Capture the cell that displays the provided text and extract its [x, y] central coordinate. 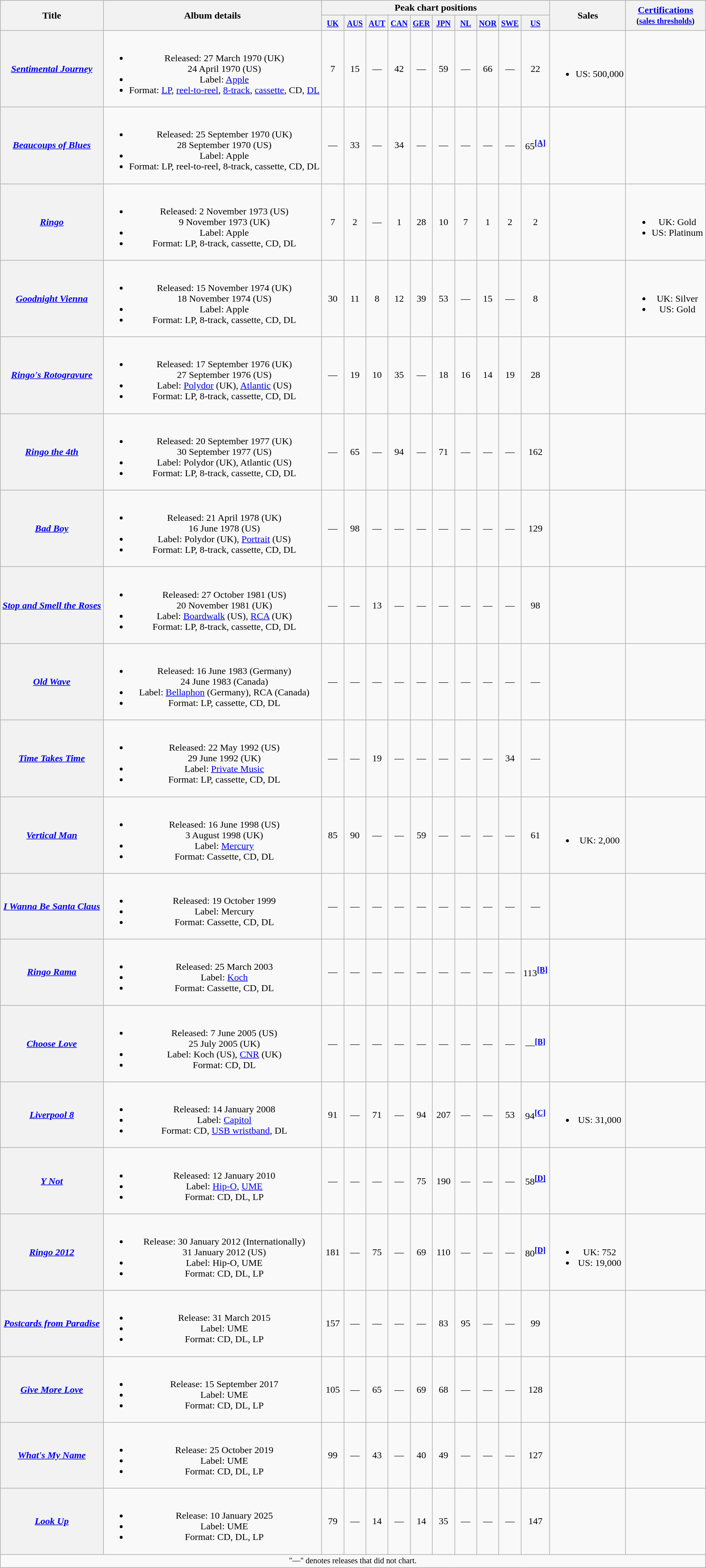
58[D] [536, 1181]
SWE [510, 23]
Give More Love [52, 1389]
Certifications(sales thresholds) [665, 15]
91 [333, 1115]
NL [466, 23]
Released: 14 January 2008Label: CapitolFormat: CD, USB wristband, DL [213, 1115]
Release: 25 October 2019Label: UMEFormat: CD, DL, LP [213, 1455]
Released: 2 November 1973 (US)9 November 1973 (UK)Label: AppleFormat: LP, 8-track, cassette, CD, DL [213, 222]
Y Not [52, 1181]
22 [536, 69]
Liverpool 8 [52, 1115]
CAN [399, 23]
39 [421, 299]
UK: SilverUS: Gold [665, 299]
Released: 16 June 1983 (Germany)24 June 1983 (Canada)Label: Bellaphon (Germany), RCA (Canada)Format: LP, cassette, CD, DL [213, 682]
Released: 21 April 1978 (UK)16 June 1978 (US)Label: Polydor (UK), Portrait (US)Format: LP, 8-track, cassette, CD, DL [213, 528]
40 [421, 1455]
147 [536, 1521]
Released: 16 June 1998 (US)3 August 1998 (UK)Label: MercuryFormat: Cassette, CD, DL [213, 835]
Released: 20 September 1977 (UK)30 September 1977 (US)Label: Polydor (UK), Atlantic (US)Format: LP, 8-track, cassette, CD, DL [213, 452]
Peak chart positions [435, 8]
42 [399, 69]
JPN [443, 23]
NOR [488, 23]
207 [443, 1115]
129 [536, 528]
I Wanna Be Santa Claus [52, 907]
66 [488, 69]
162 [536, 452]
Ringo Rama [52, 972]
Release: 30 January 2012 (Internationally)31 January 2012 (US)Label: Hip-O, UMEFormat: CD, DL, LP [213, 1252]
157 [333, 1324]
Vertical Man [52, 835]
33 [355, 145]
13 [377, 605]
79 [333, 1521]
Released: 25 September 1970 (UK)28 September 1970 (US)Label: AppleFormat: LP, reel-to-reel, 8-track, cassette, CD, DL [213, 145]
US: 31,000 [588, 1115]
90 [355, 835]
181 [333, 1252]
Released: 15 November 1974 (UK)18 November 1974 (US)Label: AppleFormat: LP, 8-track, cassette, CD, DL [213, 299]
Released: 22 May 1992 (US)29 June 1992 (UK)Label: Private MusicFormat: LP, cassette, CD, DL [213, 758]
16 [466, 375]
85 [333, 835]
Ringo's Rotogravure [52, 375]
Release: 10 January 2025Label: UMEFormat: CD, DL, LP [213, 1521]
Choose Love [52, 1044]
12 [399, 299]
127 [536, 1455]
Bad Boy [52, 528]
UK: GoldUS: Platinum [665, 222]
105 [333, 1389]
Title [52, 15]
Postcards from Paradise [52, 1324]
Released: 19 October 1999Label: MercuryFormat: Cassette, CD, DL [213, 907]
Beaucoups of Blues [52, 145]
49 [443, 1455]
Sales [588, 15]
43 [377, 1455]
Stop and Smell the Roses [52, 605]
Released: 25 March 2003Label: KochFormat: Cassette, CD, DL [213, 972]
Old Wave [52, 682]
What's My Name [52, 1455]
83 [443, 1324]
Released: 27 October 1981 (US)20 November 1981 (UK)Label: Boardwalk (US), RCA (UK)Format: LP, 8-track, cassette, CD, DL [213, 605]
US: 500,000 [588, 69]
Released: 27 March 1970 (UK)24 April 1970 (US)Label: AppleFormat: LP, reel-to-reel, 8-track, cassette, CD, DL [213, 69]
Release: 15 September 2017Label: UMEFormat: CD, DL, LP [213, 1389]
80[D] [536, 1252]
UK: 2,000 [588, 835]
61 [536, 835]
Album details [213, 15]
30 [333, 299]
Ringo 2012 [52, 1252]
Release: 31 March 2015Label: UMEFormat: CD, DL, LP [213, 1324]
Look Up [52, 1521]
Sentimental Journey [52, 69]
AUS [355, 23]
113[B] [536, 972]
GER [421, 23]
Released: 12 January 2010Label: Hip-O, UMEFormat: CD, DL, LP [213, 1181]
Goodnight Vienna [52, 299]
Time Takes Time [52, 758]
65[A] [536, 145]
95 [466, 1324]
Ringo [52, 222]
UK [333, 23]
18 [443, 375]
190 [443, 1181]
"—" denotes releases that did not chart. [353, 1561]
128 [536, 1389]
AUT [377, 23]
68 [443, 1389]
94[C] [536, 1115]
Released: 17 September 1976 (UK)27 September 1976 (US)Label: Polydor (UK), Atlantic (US)Format: LP, 8-track, cassette, CD, DL [213, 375]
UK: 752US: 19,000 [588, 1252]
US [536, 23]
110 [443, 1252]
11 [355, 299]
Released: 7 June 2005 (US)25 July 2005 (UK)Label: Koch (US), CNR (UK)Format: CD, DL [213, 1044]
Ringo the 4th [52, 452]
—[B] [536, 1044]
